Detect which cell encompasses the target text, then output its [x, y] center coordinate. 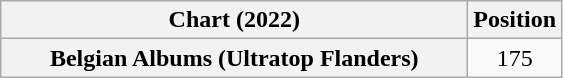
Belgian Albums (Ultratop Flanders) [234, 58]
Chart (2022) [234, 20]
Position [515, 20]
175 [515, 58]
